For the text-containing cell, return its midpoint in [x, y] coordinate format. 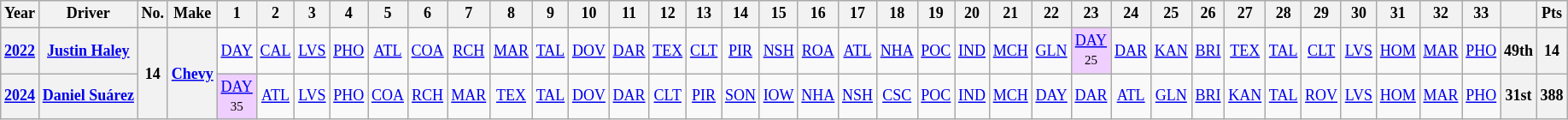
Daniel Suárez [88, 97]
Justin Haley [88, 51]
2 [275, 14]
Pts [1552, 14]
DAY35 [237, 97]
8 [512, 14]
31st [1518, 97]
CSC [897, 97]
DAY25 [1091, 51]
13 [704, 14]
17 [857, 14]
ROA [818, 51]
3 [313, 14]
No. [152, 14]
27 [1245, 14]
4 [348, 14]
Chevy [192, 74]
22 [1051, 14]
2024 [20, 97]
18 [897, 14]
7 [469, 14]
10 [589, 14]
16 [818, 14]
CAL [275, 51]
388 [1552, 97]
9 [550, 14]
ROV [1322, 97]
12 [668, 14]
28 [1284, 14]
15 [779, 14]
33 [1481, 14]
Make [192, 14]
20 [972, 14]
25 [1171, 14]
26 [1208, 14]
21 [1010, 14]
2022 [20, 51]
23 [1091, 14]
31 [1397, 14]
11 [629, 14]
49th [1518, 51]
6 [427, 14]
1 [237, 14]
IOW [779, 97]
29 [1322, 14]
32 [1441, 14]
Driver [88, 14]
19 [936, 14]
SON [741, 97]
5 [388, 14]
30 [1358, 14]
24 [1131, 14]
Year [20, 14]
